Identify which cell holds the provided text, then report its (x, y) central coordinate. 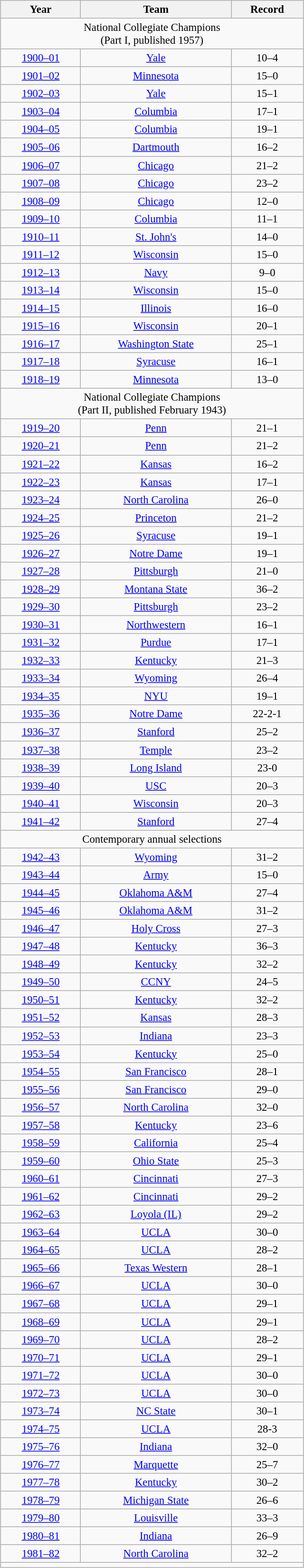
1974–75 (41, 1429)
1935–36 (41, 714)
11–1 (267, 219)
1953–54 (41, 1054)
1905–06 (41, 147)
1928–29 (41, 589)
1901–02 (41, 76)
1938–39 (41, 768)
1920–21 (41, 446)
1923–24 (41, 500)
NC State (156, 1411)
Year (41, 10)
1980–81 (41, 1536)
1965–66 (41, 1268)
1957–58 (41, 1125)
26–9 (267, 1536)
23–3 (267, 1036)
1978–79 (41, 1500)
Montana State (156, 589)
1946–47 (41, 928)
28–3 (267, 1018)
1958–59 (41, 1143)
National Collegiate Champions(Part II, published February 1943) (152, 404)
26–6 (267, 1500)
9–0 (267, 272)
CCNY (156, 982)
1975–76 (41, 1447)
1950–51 (41, 1000)
Purdue (156, 643)
1917–18 (41, 362)
1922–23 (41, 482)
USC (156, 786)
20–1 (267, 326)
1955–56 (41, 1089)
1945–46 (41, 911)
1973–74 (41, 1411)
1909–10 (41, 219)
26–0 (267, 500)
1914–15 (41, 308)
24–5 (267, 982)
1925–26 (41, 535)
21–3 (267, 661)
1961–62 (41, 1196)
1976–77 (41, 1464)
1949–50 (41, 982)
1932–33 (41, 661)
Temple (156, 750)
Long Island (156, 768)
25–7 (267, 1464)
14–0 (267, 237)
23-0 (267, 768)
1964–65 (41, 1250)
1963–64 (41, 1232)
1903–04 (41, 112)
NYU (156, 696)
St. John's (156, 237)
1972–73 (41, 1393)
1969–70 (41, 1339)
1951–52 (41, 1018)
Dartmouth (156, 147)
1907–08 (41, 183)
1926–27 (41, 553)
Loyola (IL) (156, 1214)
1939–40 (41, 786)
1937–38 (41, 750)
21–0 (267, 571)
25–3 (267, 1161)
Contemporary annual selections (152, 839)
36–2 (267, 589)
Holy Cross (156, 928)
1971–72 (41, 1375)
33–3 (267, 1518)
10–4 (267, 58)
1947–48 (41, 946)
Ohio State (156, 1161)
1921–22 (41, 464)
1960–61 (41, 1179)
National Collegiate Champions(Part I, published 1957) (152, 33)
28-3 (267, 1429)
Princeton (156, 518)
30–1 (267, 1411)
1962–63 (41, 1214)
1927–28 (41, 571)
29–0 (267, 1089)
1902–03 (41, 94)
Navy (156, 272)
1970–71 (41, 1357)
1913–14 (41, 290)
23–6 (267, 1125)
12–0 (267, 201)
1959–60 (41, 1161)
1967–68 (41, 1304)
13–0 (267, 380)
25–1 (267, 344)
1941–42 (41, 821)
1977–78 (41, 1482)
1968–69 (41, 1322)
Marquette (156, 1464)
1919–20 (41, 428)
Texas Western (156, 1268)
1966–67 (41, 1286)
25–0 (267, 1054)
30–2 (267, 1482)
25–2 (267, 732)
26–4 (267, 678)
1908–09 (41, 201)
Northwestern (156, 625)
1924–25 (41, 518)
Record (267, 10)
1930–31 (41, 625)
1956–57 (41, 1107)
25–4 (267, 1143)
Illinois (156, 308)
1940–41 (41, 803)
Team (156, 10)
Michigan State (156, 1500)
16–0 (267, 308)
1942–43 (41, 857)
1943–44 (41, 875)
1944–45 (41, 893)
1979–80 (41, 1518)
Louisville (156, 1518)
1904–05 (41, 129)
1912–13 (41, 272)
1952–53 (41, 1036)
1948–49 (41, 964)
1915–16 (41, 326)
1929–30 (41, 607)
Army (156, 875)
1933–34 (41, 678)
1934–35 (41, 696)
21–1 (267, 428)
1931–32 (41, 643)
1911–12 (41, 254)
1936–37 (41, 732)
22-2-1 (267, 714)
1900–01 (41, 58)
1906–07 (41, 165)
36–3 (267, 946)
California (156, 1143)
1916–17 (41, 344)
15–1 (267, 94)
Washington State (156, 344)
1918–19 (41, 380)
1981–82 (41, 1554)
1910–11 (41, 237)
1954–55 (41, 1071)
